For the text-containing cell, return its midpoint in (x, y) coordinate format. 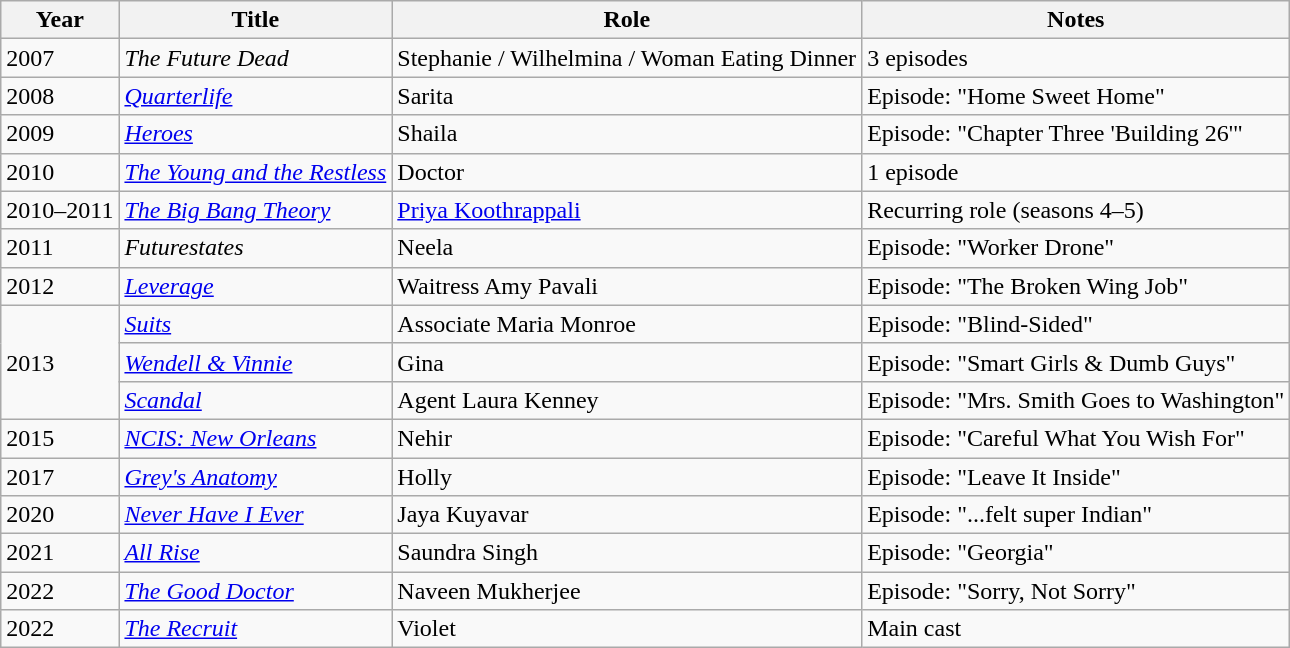
Episode: "...felt super Indian" (1076, 515)
Waitress Amy Pavali (627, 286)
Recurring role (seasons 4–5) (1076, 210)
Wendell & Vinnie (256, 362)
3 episodes (1076, 58)
The Good Doctor (256, 591)
Title (256, 20)
Role (627, 20)
2017 (60, 477)
Episode: "Blind-Sided" (1076, 324)
2020 (60, 515)
Episode: "Mrs. Smith Goes to Washington" (1076, 400)
2015 (60, 438)
Episode: "The Broken Wing Job" (1076, 286)
Notes (1076, 20)
Saundra Singh (627, 553)
Year (60, 20)
NCIS: New Orleans (256, 438)
Scandal (256, 400)
Episode: "Worker Drone" (1076, 248)
The Big Bang Theory (256, 210)
Grey's Anatomy (256, 477)
Never Have I Ever (256, 515)
2008 (60, 96)
Episode: "Careful What You Wish For" (1076, 438)
Violet (627, 629)
Episode: "Home Sweet Home" (1076, 96)
Main cast (1076, 629)
Stephanie / Wilhelmina / Woman Eating Dinner (627, 58)
2007 (60, 58)
2010–2011 (60, 210)
2021 (60, 553)
2012 (60, 286)
Neela (627, 248)
2011 (60, 248)
The Recruit (256, 629)
1 episode (1076, 172)
Episode: "Georgia" (1076, 553)
Doctor (627, 172)
Associate Maria Monroe (627, 324)
The Young and the Restless (256, 172)
Episode: "Leave It Inside" (1076, 477)
Suits (256, 324)
Priya Koothrappali (627, 210)
Episode: "Smart Girls & Dumb Guys" (1076, 362)
Episode: "Chapter Three 'Building 26'" (1076, 134)
Sarita (627, 96)
Naveen Mukherjee (627, 591)
Episode: "Sorry, Not Sorry" (1076, 591)
All Rise (256, 553)
2009 (60, 134)
Futurestates (256, 248)
2013 (60, 362)
Agent Laura Kenney (627, 400)
Jaya Kuyavar (627, 515)
Heroes (256, 134)
Nehir (627, 438)
Holly (627, 477)
Shaila (627, 134)
2010 (60, 172)
The Future Dead (256, 58)
Gina (627, 362)
Leverage (256, 286)
Quarterlife (256, 96)
